Extract the (x, y) coordinate from the center of the cell holding the provided text.  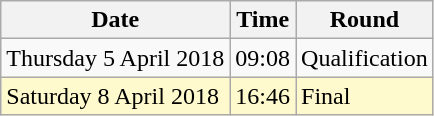
Round (365, 20)
09:08 (263, 58)
Saturday 8 April 2018 (116, 96)
Qualification (365, 58)
16:46 (263, 96)
Time (263, 20)
Date (116, 20)
Thursday 5 April 2018 (116, 58)
Final (365, 96)
